Return (x, y) of the center of cell containing provided text 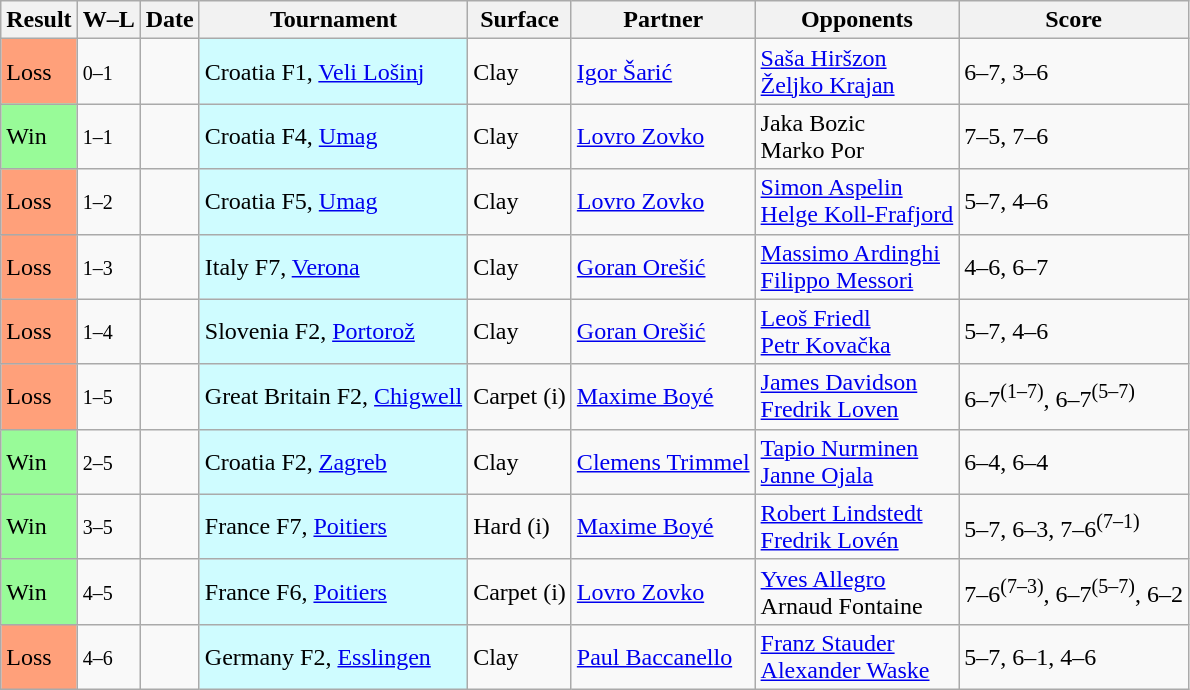
Jaka Bozic Marko Por (857, 136)
James Davidson Fredrik Loven (857, 396)
Franz Stauder Alexander Waske (857, 656)
Slovenia F2, Portorož (333, 332)
2–5 (108, 462)
Score (1074, 20)
Date (170, 20)
7–5, 7–6 (1074, 136)
7–6(7–3), 6–7(5–7), 6–2 (1074, 592)
Croatia F5, Umag (333, 202)
6–7(1–7), 6–7(5–7) (1074, 396)
Yves Allegro Arnaud Fontaine (857, 592)
W–L (108, 20)
Clemens Trimmel (663, 462)
Tapio Nurminen Janne Ojala (857, 462)
1–2 (108, 202)
Simon Aspelin Helge Koll-Frafjord (857, 202)
Great Britain F2, Chigwell (333, 396)
4–6 (108, 656)
Paul Baccanello (663, 656)
4–5 (108, 592)
6–4, 6–4 (1074, 462)
Saša Hiršzon Željko Krajan (857, 72)
0–1 (108, 72)
Italy F7, Verona (333, 266)
France F7, Poitiers (333, 526)
Tournament (333, 20)
3–5 (108, 526)
Surface (520, 20)
1–4 (108, 332)
Croatia F2, Zagreb (333, 462)
Croatia F1, Veli Lošinj (333, 72)
1–3 (108, 266)
Croatia F4, Umag (333, 136)
Opponents (857, 20)
France F6, Poitiers (333, 592)
Massimo Ardinghi Filippo Messori (857, 266)
6–7, 3–6 (1074, 72)
1–5 (108, 396)
5–7, 6–3, 7–6(7–1) (1074, 526)
Igor Šarić (663, 72)
5–7, 6–1, 4–6 (1074, 656)
Partner (663, 20)
Leoš Friedl Petr Kovačka (857, 332)
Robert Lindstedt Fredrik Lovén (857, 526)
4–6, 6–7 (1074, 266)
Result (39, 20)
Hard (i) (520, 526)
Germany F2, Esslingen (333, 656)
1–1 (108, 136)
